For the text-containing cell, return its midpoint in [x, y] coordinate format. 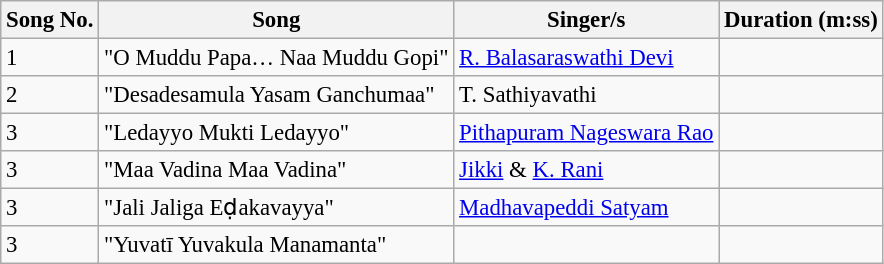
Duration (m:ss) [801, 20]
Pithapuram Nageswara Rao [586, 133]
Song No. [50, 20]
"Yuvatī Yuvakula Manamanta" [276, 245]
"Jali Jaliga Eḍakavayya" [276, 208]
"Desadesamula Yasam Ganchumaa" [276, 95]
1 [50, 58]
Singer/s [586, 20]
Madhavapeddi Satyam [586, 208]
"Maa Vadina Maa Vadina" [276, 170]
2 [50, 95]
R. Balasaraswathi Devi [586, 58]
"Ledayyo Mukti Ledayyo" [276, 133]
Jikki & K. Rani [586, 170]
"O Muddu Papa… Naa Muddu Gopi" [276, 58]
Song [276, 20]
T. Sathiyavathi [586, 95]
